Pinpoint the cell where the given text exists, returning its (x, y) midpoint coordinate. 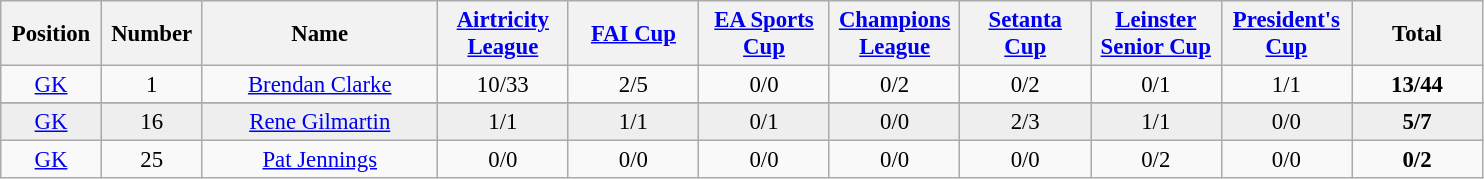
10/33 (504, 85)
2/5 (634, 85)
Pat Jennings (320, 160)
President's Cup (1286, 34)
Airtricity League (504, 34)
Brendan Clarke (320, 85)
Number (152, 34)
25 (152, 160)
FAI Cup (634, 34)
Total (1418, 34)
Position (52, 34)
Rene Gilmartin (320, 122)
Leinster Senior Cup (1156, 34)
5/7 (1418, 122)
Name (320, 34)
Champions League (894, 34)
EA Sports Cup (764, 34)
1 (152, 85)
2/3 (1026, 122)
13/44 (1418, 85)
Setanta Cup (1026, 34)
16 (152, 122)
